Provide the (x, y) coordinate of the cell's center where the given text is located.  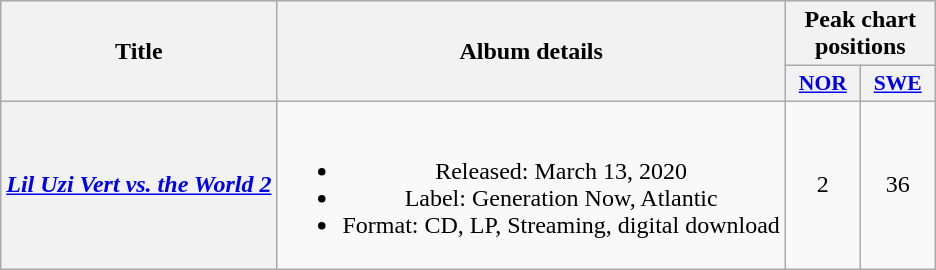
Album details (531, 52)
Title (139, 52)
Lil Uzi Vert vs. the World 2 (139, 184)
2 (822, 184)
NOR (822, 84)
36 (898, 184)
Peak chart positions (860, 34)
SWE (898, 84)
Released: March 13, 2020Label: Generation Now, AtlanticFormat: CD, LP, Streaming, digital download (531, 184)
